Extract the (x, y) coordinate from the center of the cell holding the provided text.  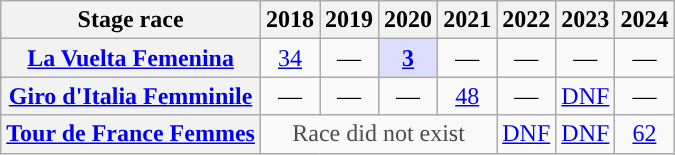
Race did not exist (378, 134)
Stage race (131, 20)
Giro d'Italia Femminile (131, 96)
2019 (350, 20)
2022 (526, 20)
Tour de France Femmes (131, 134)
2023 (586, 20)
La Vuelta Femenina (131, 58)
2024 (644, 20)
3 (408, 58)
48 (468, 96)
2018 (290, 20)
62 (644, 134)
2020 (408, 20)
2021 (468, 20)
34 (290, 58)
